Detect which cell encompasses the target text, then output its (X, Y) center coordinate. 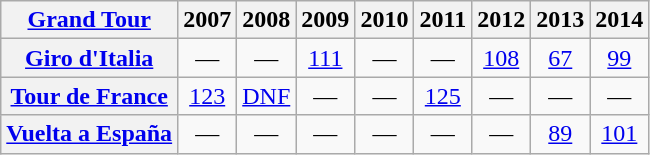
Tour de France (90, 96)
Grand Tour (90, 20)
Giro d'Italia (90, 58)
111 (326, 58)
89 (560, 134)
125 (443, 96)
2013 (560, 20)
2008 (266, 20)
DNF (266, 96)
2011 (443, 20)
99 (620, 58)
67 (560, 58)
2007 (208, 20)
2009 (326, 20)
2014 (620, 20)
Vuelta a España (90, 134)
2012 (502, 20)
123 (208, 96)
108 (502, 58)
2010 (384, 20)
101 (620, 134)
